Search for the cell housing the specified text and yield its (x, y) center coordinate. 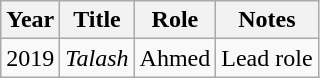
Notes (267, 20)
2019 (30, 58)
Talash (97, 58)
Role (175, 20)
Title (97, 20)
Lead role (267, 58)
Year (30, 20)
Ahmed (175, 58)
